Detect which cell encompasses the target text, then output its [x, y] center coordinate. 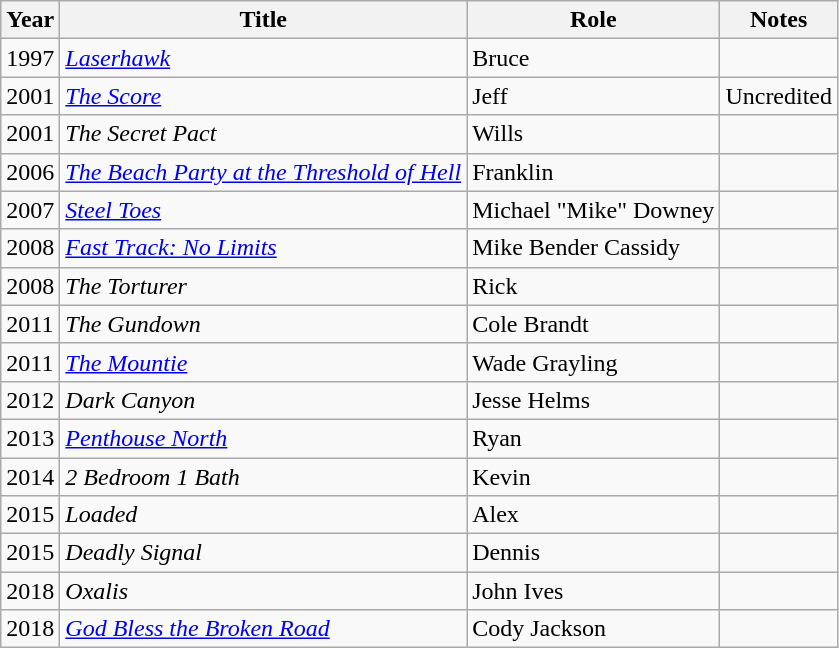
Kevin [594, 477]
Dennis [594, 553]
Dark Canyon [264, 400]
Year [30, 20]
Alex [594, 515]
Steel Toes [264, 210]
2013 [30, 438]
The Beach Party at the Threshold of Hell [264, 172]
Laserhawk [264, 58]
Wade Grayling [594, 362]
2006 [30, 172]
Bruce [594, 58]
The Mountie [264, 362]
Deadly Signal [264, 553]
Penthouse North [264, 438]
Cody Jackson [594, 629]
1997 [30, 58]
Notes [779, 20]
Jesse Helms [594, 400]
Rick [594, 286]
Cole Brandt [594, 324]
The Score [264, 96]
Ryan [594, 438]
2014 [30, 477]
2 Bedroom 1 Bath [264, 477]
2012 [30, 400]
Title [264, 20]
The Gundown [264, 324]
2007 [30, 210]
John Ives [594, 591]
Fast Track: No Limits [264, 248]
Jeff [594, 96]
Michael "Mike" Downey [594, 210]
The Secret Pact [264, 134]
Oxalis [264, 591]
Wills [594, 134]
The Torturer [264, 286]
Role [594, 20]
Uncredited [779, 96]
God Bless the Broken Road [264, 629]
Franklin [594, 172]
Mike Bender Cassidy [594, 248]
Loaded [264, 515]
